Identify which cell holds the provided text, then report its [x, y] central coordinate. 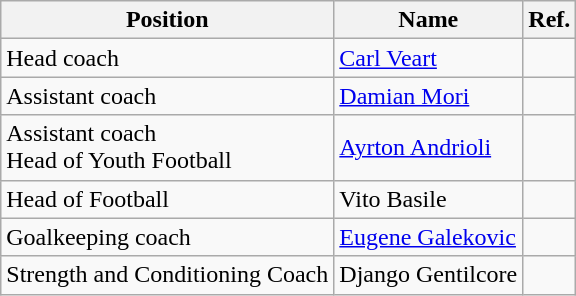
Carl Veart [428, 58]
Assistant coachHead of Youth Football [168, 148]
Position [168, 20]
Ayrton Andrioli [428, 148]
Name [428, 20]
Damian Mori [428, 96]
Ref. [550, 20]
Eugene Galekovic [428, 237]
Django Gentilcore [428, 275]
Head of Football [168, 199]
Strength and Conditioning Coach [168, 275]
Assistant coach [168, 96]
Goalkeeping coach [168, 237]
Vito Basile [428, 199]
Head coach [168, 58]
